Determine the (X, Y) coordinate at the center of the cell enclosing the given text.  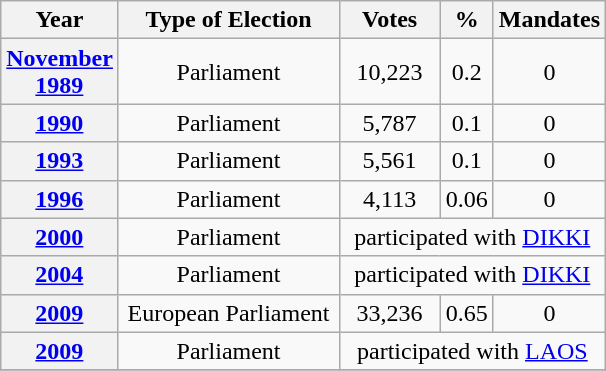
Votes (390, 20)
Year (60, 20)
1990 (60, 123)
33,236 (390, 313)
0.65 (466, 313)
% (466, 20)
Type of Election (228, 20)
5,787 (390, 123)
2000 (60, 237)
4,113 (390, 199)
1996 (60, 199)
0.06 (466, 199)
November 1989 (60, 72)
2004 (60, 275)
European Parliament (228, 313)
Mandates (549, 20)
1993 (60, 161)
10,223 (390, 72)
0.2 (466, 72)
participated with LAOS (472, 351)
5,561 (390, 161)
